Determine the (x, y) coordinate at the center of the cell enclosing the given text.  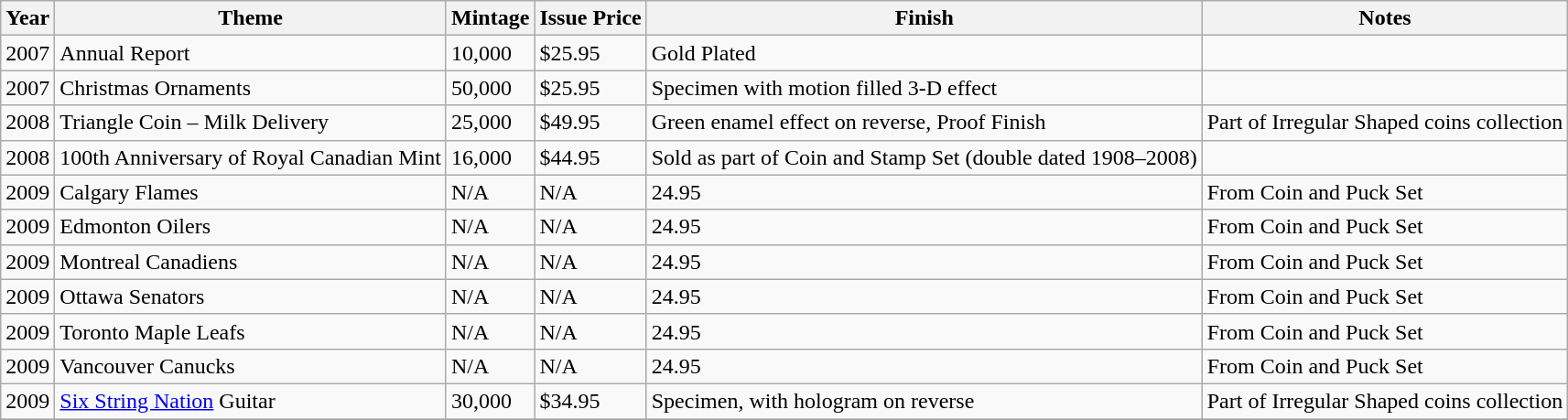
Vancouver Canucks (251, 366)
10,000 (490, 53)
Theme (251, 18)
Six String Nation Guitar (251, 401)
Specimen with motion filled 3-D effect (925, 88)
Finish (925, 18)
Triangle Coin – Milk Delivery (251, 123)
Sold as part of Coin and Stamp Set (double dated 1908–2008) (925, 157)
Ottawa Senators (251, 296)
Edmonton Oilers (251, 227)
100th Anniversary of Royal Canadian Mint (251, 157)
Christmas Ornaments (251, 88)
16,000 (490, 157)
$44.95 (590, 157)
Year (27, 18)
25,000 (490, 123)
Toronto Maple Leafs (251, 331)
$49.95 (590, 123)
Calgary Flames (251, 192)
Annual Report (251, 53)
Mintage (490, 18)
Gold Plated (925, 53)
Issue Price (590, 18)
50,000 (490, 88)
Green enamel effect on reverse, Proof Finish (925, 123)
Montreal Canadiens (251, 262)
30,000 (490, 401)
$34.95 (590, 401)
Notes (1385, 18)
Specimen, with hologram on reverse (925, 401)
